Capture the cell that displays the provided text and extract its (X, Y) central coordinate. 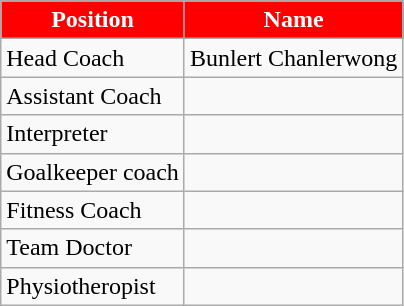
Head Coach (93, 58)
Assistant Coach (93, 96)
Bunlert Chanlerwong (293, 58)
Physiotheropist (93, 286)
Position (93, 20)
Team Doctor (93, 248)
Interpreter (93, 134)
Fitness Coach (93, 210)
Goalkeeper coach (93, 172)
Name (293, 20)
